Identify which cell holds the provided text, then report its (x, y) central coordinate. 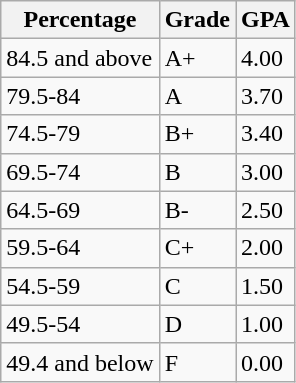
C (197, 286)
GPA (266, 20)
74.5-79 (80, 134)
0.00 (266, 362)
B- (197, 210)
B (197, 172)
Grade (197, 20)
79.5-84 (80, 96)
69.5-74 (80, 172)
49.5-54 (80, 324)
2.00 (266, 248)
54.5-59 (80, 286)
A+ (197, 58)
C+ (197, 248)
84.5 and above (80, 58)
3.40 (266, 134)
4.00 (266, 58)
2.50 (266, 210)
59.5-64 (80, 248)
49.4 and below (80, 362)
1.50 (266, 286)
1.00 (266, 324)
B+ (197, 134)
3.70 (266, 96)
D (197, 324)
64.5-69 (80, 210)
A (197, 96)
F (197, 362)
3.00 (266, 172)
Percentage (80, 20)
